Scan for the cell matching the given text and deliver its [X, Y] coordinate at center. 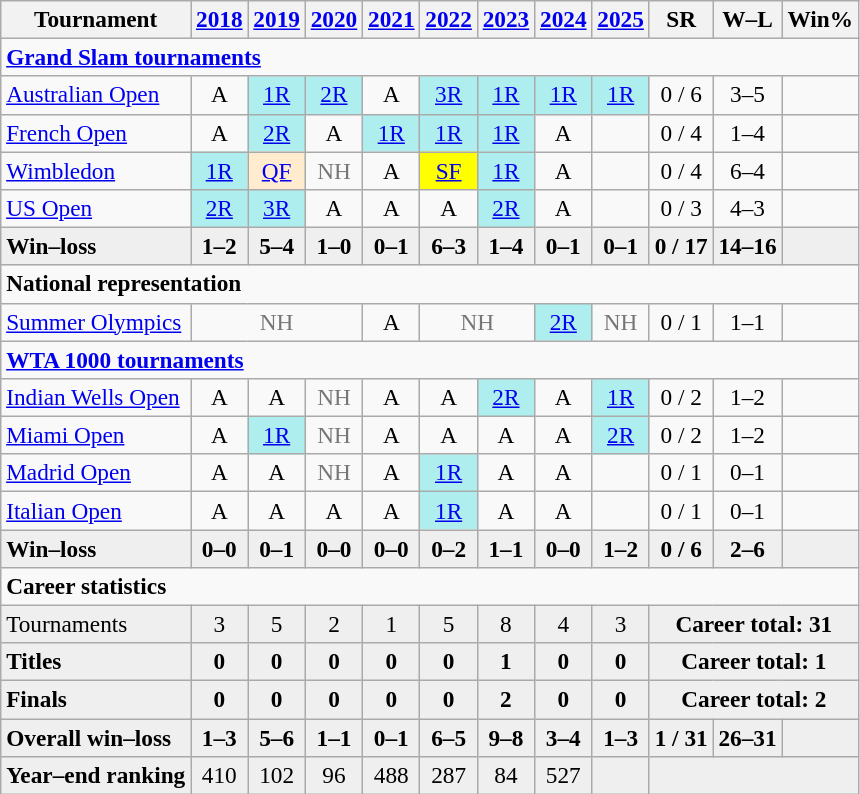
5–4 [276, 246]
W–L [748, 19]
5–6 [276, 737]
2019 [276, 19]
0 / 3 [681, 208]
Career statistics [430, 586]
2018 [220, 19]
Overall win–loss [96, 737]
French Open [96, 133]
2023 [506, 19]
287 [448, 775]
527 [564, 775]
2020 [334, 19]
Indian Wells Open [96, 397]
Madrid Open [96, 473]
96 [334, 775]
WTA 1000 tournaments [430, 359]
26–31 [748, 737]
SR [681, 19]
14–16 [748, 246]
410 [220, 775]
2025 [620, 19]
8 [506, 624]
Grand Slam tournaments [430, 57]
2–6 [748, 548]
Finals [96, 699]
0–2 [448, 548]
3–5 [748, 95]
Win% [820, 19]
Wimbledon [96, 170]
1 / 31 [681, 737]
2024 [564, 19]
Career total: 1 [754, 662]
Australian Open [96, 95]
Year–end ranking [96, 775]
Career total: 31 [754, 624]
Tournaments [96, 624]
0 / 17 [681, 246]
4–3 [748, 208]
Titles [96, 662]
2022 [448, 19]
Tournament [96, 19]
6–3 [448, 246]
Summer Olympics [96, 322]
6–5 [448, 737]
1–0 [334, 246]
National representation [430, 284]
Italian Open [96, 510]
488 [392, 775]
Miami Open [96, 435]
SF [448, 170]
3–4 [564, 737]
2021 [392, 19]
84 [506, 775]
4 [564, 624]
102 [276, 775]
9–8 [506, 737]
US Open [96, 208]
6–4 [748, 170]
Career total: 2 [754, 699]
QF [276, 170]
